Return (X, Y) of the center of cell containing provided text 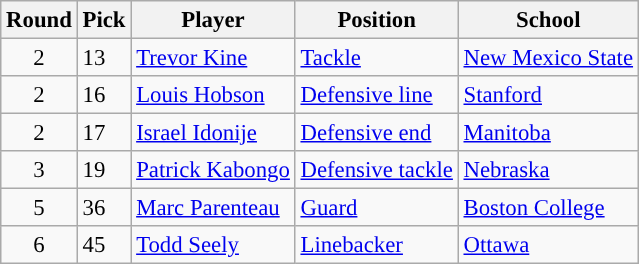
Nebraska (548, 170)
Player (213, 20)
Ottawa (548, 245)
3 (39, 170)
School (548, 20)
Round (39, 20)
19 (104, 170)
Defensive tackle (376, 170)
5 (39, 208)
16 (104, 95)
Pick (104, 20)
Israel Idonije (213, 133)
Defensive end (376, 133)
Manitoba (548, 133)
6 (39, 245)
Defensive line (376, 95)
Guard (376, 208)
Tackle (376, 58)
Louis Hobson (213, 95)
New Mexico State (548, 58)
Linebacker (376, 245)
13 (104, 58)
45 (104, 245)
Stanford (548, 95)
Trevor Kine (213, 58)
Todd Seely (213, 245)
Patrick Kabongo (213, 170)
Position (376, 20)
17 (104, 133)
Marc Parenteau (213, 208)
36 (104, 208)
Boston College (548, 208)
